For the text-containing cell, return its midpoint in (x, y) coordinate format. 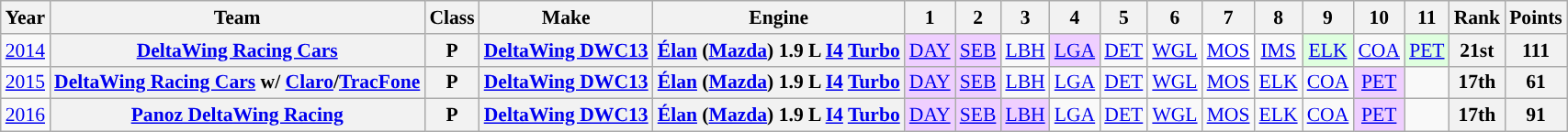
2 (978, 17)
4 (1075, 17)
Engine (779, 17)
11 (1427, 17)
2016 (26, 115)
Panoz DeltaWing Racing (237, 115)
Points (1536, 17)
2015 (26, 82)
9 (1328, 17)
Make (566, 17)
Team (237, 17)
8 (1279, 17)
Rank (1477, 17)
91 (1536, 115)
DeltaWing Racing Cars w/ Claro/TracFone (237, 82)
7 (1229, 17)
6 (1174, 17)
1 (930, 17)
10 (1379, 17)
61 (1536, 82)
111 (1536, 50)
DeltaWing Racing Cars (237, 50)
2014 (26, 50)
3 (1025, 17)
5 (1123, 17)
Class (452, 17)
21st (1477, 50)
IMS (1279, 50)
Year (26, 17)
